Return the (x, y) coordinate for the center point of the cell that contains the specified text.  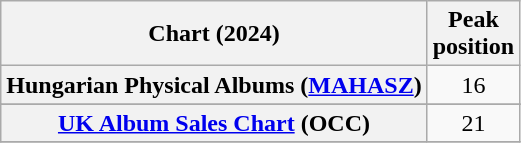
Chart (2024) (214, 34)
21 (473, 123)
16 (473, 85)
UK Album Sales Chart (OCC) (214, 123)
Hungarian Physical Albums (MAHASZ) (214, 85)
Peakposition (473, 34)
